Provide the (x, y) coordinate of the cell's center where the given text is located.  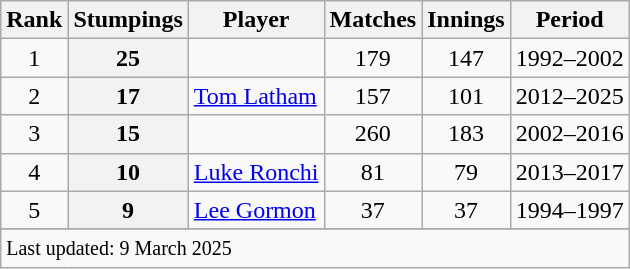
101 (466, 96)
3 (34, 134)
Matches (373, 20)
2012–2025 (570, 96)
15 (128, 134)
2013–2017 (570, 172)
9 (128, 210)
Player (256, 20)
157 (373, 96)
Rank (34, 20)
Luke Ronchi (256, 172)
Last updated: 9 March 2025 (315, 248)
1 (34, 58)
Lee Gormon (256, 210)
79 (466, 172)
81 (373, 172)
Innings (466, 20)
10 (128, 172)
1994–1997 (570, 210)
Period (570, 20)
147 (466, 58)
179 (373, 58)
5 (34, 210)
2002–2016 (570, 134)
2 (34, 96)
183 (466, 134)
1992–2002 (570, 58)
260 (373, 134)
17 (128, 96)
25 (128, 58)
Stumpings (128, 20)
4 (34, 172)
Tom Latham (256, 96)
